Capture the cell that displays the provided text and extract its [x, y] central coordinate. 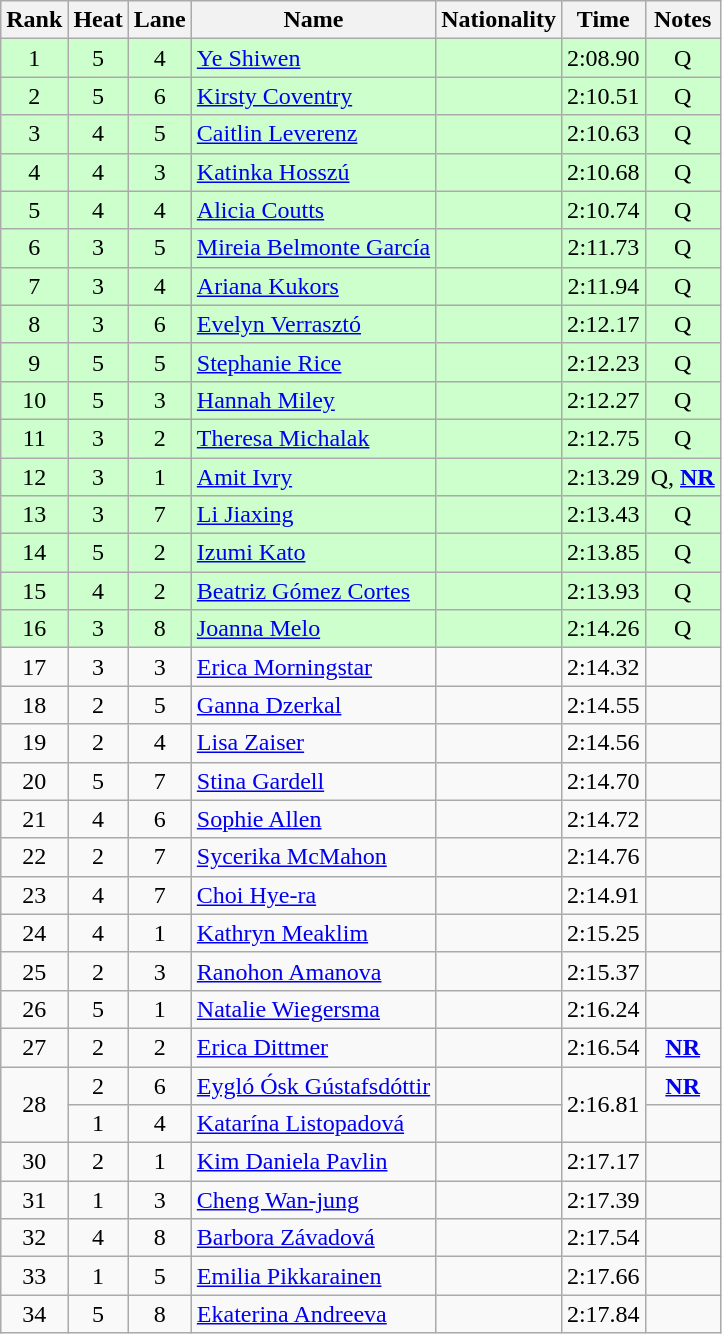
Q, NR [682, 477]
Izumi Kato [313, 553]
15 [34, 591]
Erica Dittmer [313, 1047]
2:12.75 [603, 438]
16 [34, 629]
Lisa Zaiser [313, 743]
2:10.68 [603, 172]
Theresa Michalak [313, 438]
Li Jiaxing [313, 515]
2:10.74 [603, 210]
25 [34, 971]
Cheng Wan-jung [313, 1200]
18 [34, 705]
2:12.27 [603, 400]
Heat [98, 20]
2:12.17 [603, 324]
2:10.51 [603, 96]
32 [34, 1238]
2:14.72 [603, 819]
2:17.54 [603, 1238]
Caitlin Leverenz [313, 134]
33 [34, 1276]
2:11.94 [603, 286]
Sycerika McMahon [313, 857]
Ye Shiwen [313, 58]
Lane [160, 20]
21 [34, 819]
2:13.85 [603, 553]
Katinka Hosszú [313, 172]
2:16.54 [603, 1047]
2:11.73 [603, 248]
Evelyn Verrasztó [313, 324]
9 [34, 362]
2:15.25 [603, 933]
2:17.17 [603, 1162]
Notes [682, 20]
2:12.23 [603, 362]
2:13.29 [603, 477]
Kim Daniela Pavlin [313, 1162]
Ganna Dzerkal [313, 705]
2:14.56 [603, 743]
Ranohon Amanova [313, 971]
Kathryn Meaklim [313, 933]
2:08.90 [603, 58]
Mireia Belmonte García [313, 248]
Emilia Pikkarainen [313, 1276]
Erica Morningstar [313, 667]
2:10.63 [603, 134]
Stina Gardell [313, 781]
2:17.66 [603, 1276]
Time [603, 20]
13 [34, 515]
Eygló Ósk Gústafsdóttir [313, 1085]
2:17.39 [603, 1200]
Hannah Miley [313, 400]
Beatriz Gómez Cortes [313, 591]
31 [34, 1200]
Nationality [499, 20]
11 [34, 438]
Joanna Melo [313, 629]
2:14.70 [603, 781]
27 [34, 1047]
2:14.76 [603, 857]
34 [34, 1314]
Alicia Coutts [313, 210]
Katarína Listopadová [313, 1124]
28 [34, 1104]
2:14.32 [603, 667]
26 [34, 1009]
12 [34, 477]
24 [34, 933]
Natalie Wiegersma [313, 1009]
30 [34, 1162]
2:14.55 [603, 705]
Ekaterina Andreeva [313, 1314]
22 [34, 857]
10 [34, 400]
2:16.24 [603, 1009]
20 [34, 781]
19 [34, 743]
14 [34, 553]
2:13.93 [603, 591]
Sophie Allen [313, 819]
Barbora Závadová [313, 1238]
2:17.84 [603, 1314]
17 [34, 667]
23 [34, 895]
Stephanie Rice [313, 362]
2:16.81 [603, 1104]
Amit Ivry [313, 477]
Kirsty Coventry [313, 96]
Ariana Kukors [313, 286]
2:13.43 [603, 515]
Name [313, 20]
Rank [34, 20]
2:15.37 [603, 971]
2:14.26 [603, 629]
2:14.91 [603, 895]
Choi Hye-ra [313, 895]
